Output the (x, y) coordinate of the center of the cell containing the given text.  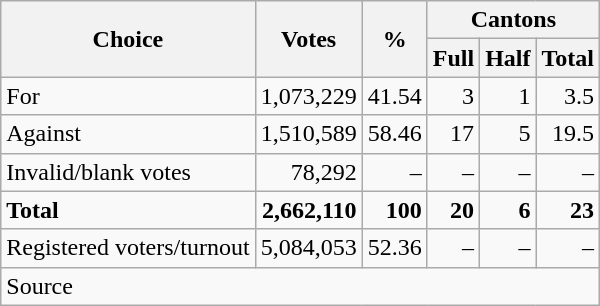
23 (568, 210)
Half (508, 58)
41.54 (394, 96)
Registered voters/turnout (128, 248)
5,084,053 (308, 248)
Source (300, 286)
6 (508, 210)
Cantons (513, 20)
1,073,229 (308, 96)
1 (508, 96)
58.46 (394, 134)
Full (453, 58)
Votes (308, 39)
1,510,589 (308, 134)
Choice (128, 39)
100 (394, 210)
5 (508, 134)
2,662,110 (308, 210)
17 (453, 134)
% (394, 39)
3.5 (568, 96)
52.36 (394, 248)
Invalid/blank votes (128, 172)
Against (128, 134)
3 (453, 96)
19.5 (568, 134)
For (128, 96)
20 (453, 210)
78,292 (308, 172)
